Identify which cell holds the provided text, then report its [x, y] central coordinate. 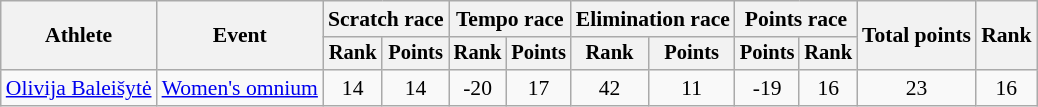
42 [610, 88]
Tempo race [510, 19]
Women's omnium [240, 88]
17 [538, 88]
-20 [478, 88]
23 [916, 88]
Olivija Baleišytė [79, 88]
Points race [796, 19]
Elimination race [653, 19]
Event [240, 36]
11 [692, 88]
-19 [767, 88]
Total points [916, 36]
Scratch race [386, 19]
Athlete [79, 36]
